Search for the cell housing the specified text and yield its [x, y] center coordinate. 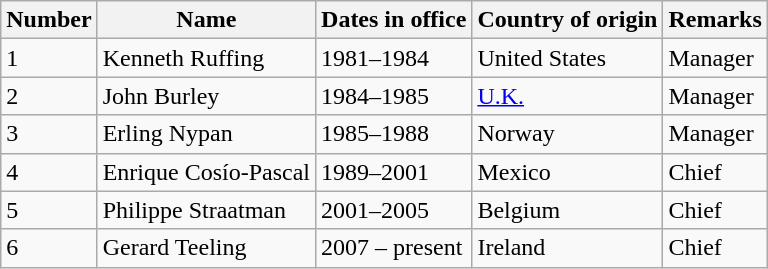
Enrique Cosío-Pascal [206, 172]
Country of origin [568, 20]
2 [49, 96]
1985–1988 [394, 134]
6 [49, 248]
Name [206, 20]
4 [49, 172]
Gerard Teeling [206, 248]
Dates in office [394, 20]
Kenneth Ruffing [206, 58]
Mexico [568, 172]
Ireland [568, 248]
Philippe Straatman [206, 210]
1984–1985 [394, 96]
Erling Nypan [206, 134]
5 [49, 210]
Belgium [568, 210]
Norway [568, 134]
Number [49, 20]
John Burley [206, 96]
3 [49, 134]
Remarks [715, 20]
United States [568, 58]
1981–1984 [394, 58]
1989–2001 [394, 172]
2001–2005 [394, 210]
U.K. [568, 96]
2007 – present [394, 248]
1 [49, 58]
